Capture the cell that displays the provided text and extract its [X, Y] central coordinate. 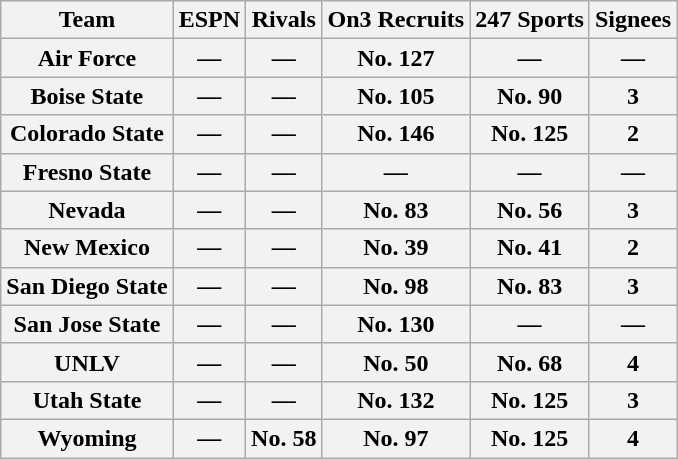
No. 56 [530, 210]
No. 68 [530, 362]
247 Sports [530, 20]
Nevada [87, 210]
No. 98 [396, 286]
Colorado State [87, 134]
No. 41 [530, 248]
Rivals [284, 20]
No. 132 [396, 400]
UNLV [87, 362]
No. 130 [396, 324]
No. 146 [396, 134]
New Mexico [87, 248]
Air Force [87, 58]
Wyoming [87, 438]
No. 90 [530, 96]
— [209, 58]
Team [87, 20]
San Diego State [87, 286]
No. 58 [284, 438]
No. 39 [396, 248]
San Jose State [87, 324]
No. 97 [396, 438]
Fresno State [87, 172]
ESPN [209, 20]
Signees [632, 20]
No. 127 [396, 58]
Utah State [87, 400]
No. 50 [396, 362]
No. 105 [396, 96]
Boise State [87, 96]
On3 Recruits [396, 20]
